Identify which cell holds the provided text, then report its [x, y] central coordinate. 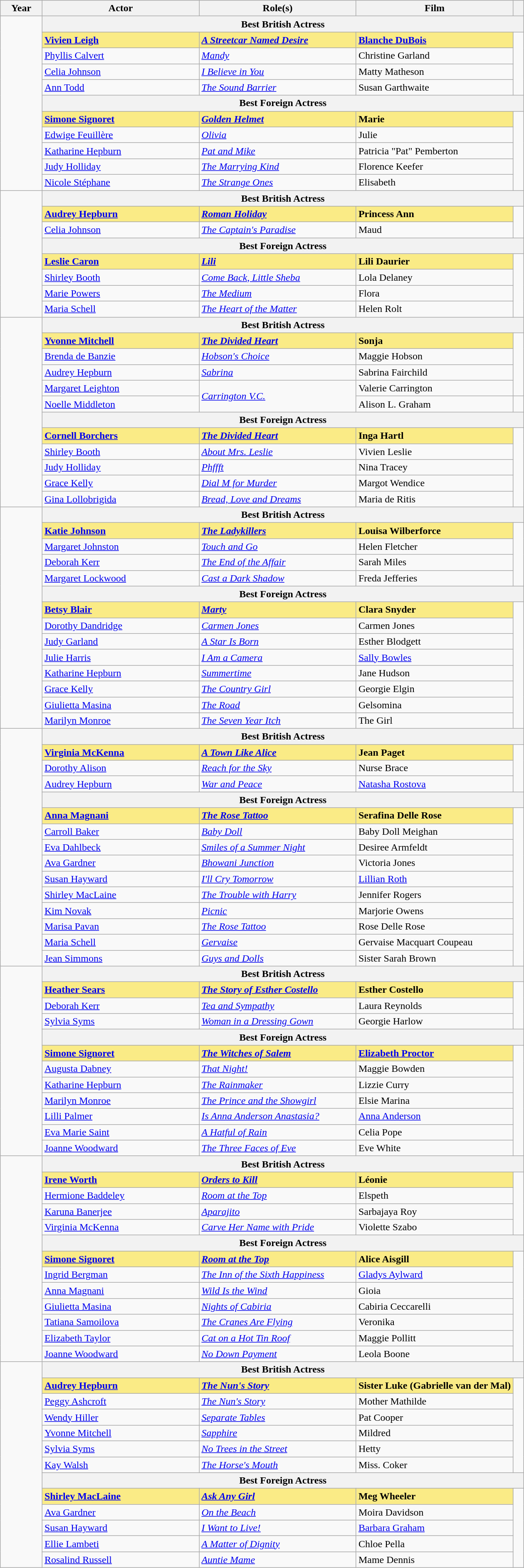
Chloe Pella [434, 1544]
Guys and Dolls [278, 958]
Elsie Marina [434, 1101]
Jane Hudson [434, 673]
Dorothy Alison [121, 768]
Mame Dennis [434, 1560]
Sarah Miles [434, 562]
Florence Keefer [434, 166]
Gina Lollobrigida [121, 499]
Julie [434, 135]
Sarbajaya Roy [434, 1212]
Princess Ann [434, 214]
Auntie Mame [278, 1560]
Blanche DuBois [434, 40]
Woman in a Dressing Gown [278, 1021]
Elisabeth [434, 182]
Maud [434, 230]
Elspeth [434, 1195]
Louisa Wilberforce [434, 531]
Brenda de Banzie [121, 356]
Leslie Caron [121, 262]
Barbara Graham [434, 1528]
Actor [121, 8]
Judy Garland [121, 641]
Alice Aisgill [434, 1259]
Cast a Dark Shadow [278, 578]
The Marrying Kind [278, 166]
Sister Luke (Gabrielle van der Mal) [434, 1385]
Cat on a Hot Tin Roof [278, 1338]
Wendy Hiller [121, 1417]
Ellie Lambeti [121, 1544]
Esther Costello [434, 990]
Summertime [278, 673]
Georgie Elgin [434, 689]
Jennifer Rogers [434, 895]
Sabrina [278, 372]
Jean Paget [434, 752]
Elizabeth Proctor [434, 1053]
A Hatful of Rain [278, 1132]
The Witches of Salem [278, 1053]
Rosalind Russell [121, 1560]
Eva Dahlbeck [121, 847]
Christine Garland [434, 56]
Olivia [278, 135]
The Rainmaker [278, 1085]
Maggie Hobson [434, 356]
Vivien Leigh [121, 40]
Maria de Ritis [434, 499]
Inga Hartl [434, 435]
Eva Marie Saint [121, 1132]
Carroll Baker [121, 831]
Gelsomina [434, 705]
Gladys Aylward [434, 1275]
Miss. Coker [434, 1464]
Orders to Kill [278, 1180]
Anna Anderson [434, 1116]
Come Back, Little Sheba [278, 277]
The Seven Year Itch [278, 721]
Clara Snyder [434, 610]
Ingrid Bergman [121, 1275]
The Country Girl [278, 689]
Wild Is the Wind [278, 1291]
Heather Sears [121, 990]
The Road [278, 705]
The Girl [434, 721]
Edwige Feuillère [121, 135]
Lili [278, 262]
Jean Simmons [121, 958]
Matty Matheson [434, 72]
Ask Any Girl [278, 1496]
Phyllis Calvert [121, 56]
No Down Payment [278, 1354]
Pat Cooper [434, 1417]
Rose Delle Rose [434, 926]
Irene Worth [121, 1180]
Nina Tracey [434, 467]
Alison L. Graham [434, 404]
Smiles of a Summer Night [278, 847]
About Mrs. Leslie [278, 451]
A Matter of Dignity [278, 1544]
Flora [434, 293]
Sapphire [278, 1433]
Sister Sarah Brown [434, 958]
Nights of Cabiria [278, 1306]
Kay Walsh [121, 1464]
Bread, Love and Dreams [278, 499]
A Star Is Born [278, 641]
Margaret Lockwood [121, 578]
Dorothy Dandridge [121, 626]
Léonie [434, 1180]
Nicole Stéphane [121, 182]
Lili Daurier [434, 262]
The Horse's Mouth [278, 1464]
I Am a Camera [278, 657]
Carrington V.C. [278, 396]
Karuna Banerjee [121, 1212]
Aparajito [278, 1212]
Desiree Armfeldt [434, 847]
Nurse Brace [434, 768]
Bhowani Junction [278, 863]
Mildred [434, 1433]
Georgie Harlow [434, 1021]
The Strange Ones [278, 182]
Maggie Bowden [434, 1069]
Lillian Roth [434, 879]
Mandy [278, 56]
Violette Szabo [434, 1227]
Pat and Mike [278, 151]
Kim Novak [121, 910]
Margaret Leighton [121, 388]
Dial M for Murder [278, 483]
The Prince and the Showgirl [278, 1101]
Marjorie Owens [434, 910]
Touch and Go [278, 547]
The End of the Affair [278, 562]
I'll Cry Tomorrow [278, 879]
The Sound Barrier [278, 87]
Marty [278, 610]
Roman Holiday [278, 214]
The Three Faces of Eve [278, 1148]
A Town Like Alice [278, 752]
Reach for the Sky [278, 768]
Moira Davidson [434, 1512]
Hermione Baddeley [121, 1195]
Sonja [434, 341]
Gioia [434, 1291]
Victoria Jones [434, 863]
Separate Tables [278, 1417]
A Streetcar Named Desire [278, 40]
Celia Pope [434, 1132]
Noelle Middleton [121, 404]
That Night! [278, 1069]
Ann Todd [121, 87]
Marie Powers [121, 293]
Phffft [278, 467]
Tatiana Samoilova [121, 1322]
Natasha Rostova [434, 784]
Patricia "Pat" Pemberton [434, 151]
Carve Her Name with Pride [278, 1227]
Margot Wendice [434, 483]
Lizzie Curry [434, 1085]
The Heart of the Matter [278, 309]
Helen Fletcher [434, 547]
Year [22, 8]
Betsy Blair [121, 610]
Lola Delaney [434, 277]
I Want to Live! [278, 1528]
Leola Boone [434, 1354]
Augusta Dabney [121, 1069]
Maggie Pollitt [434, 1338]
Veronika [434, 1322]
Margaret Johnston [121, 547]
Gervaise [278, 942]
Hobson's Choice [278, 356]
Golden Helmet [278, 119]
The Trouble with Harry [278, 895]
I Believe in You [278, 72]
Esther Blodgett [434, 641]
Katie Johnson [121, 531]
The Captain's Paradise [278, 230]
Is Anna Anderson Anastasia? [278, 1116]
Marisa Pavan [121, 926]
Helen Rolt [434, 309]
Hetty [434, 1449]
Vivien Leslie [434, 451]
No Trees in the Street [278, 1449]
Sally Bowles [434, 657]
Film [434, 8]
Meg Wheeler [434, 1496]
The Inn of the Sixth Happiness [278, 1275]
Susan Garthwaite [434, 87]
Mother Mathilde [434, 1401]
Baby Doll Meighan [434, 831]
War and Peace [278, 784]
Lilli Palmer [121, 1116]
Baby Doll [278, 831]
Elizabeth Taylor [121, 1338]
Role(s) [278, 8]
The Medium [278, 293]
Tea and Sympathy [278, 1006]
Marie [434, 119]
The Ladykillers [278, 531]
Peggy Ashcroft [121, 1401]
Picnic [278, 910]
Gervaise Macquart Coupeau [434, 942]
Laura Reynolds [434, 1006]
Serafina Delle Rose [434, 816]
On the Beach [278, 1512]
Valerie Carrington [434, 388]
Julie Harris [121, 657]
Cornell Borchers [121, 435]
The Cranes Are Flying [278, 1322]
Sabrina Fairchild [434, 372]
The Story of Esther Costello [278, 990]
Freda Jefferies [434, 578]
Eve White [434, 1148]
Cabiria Ceccarelli [434, 1306]
